Determine the [x, y] coordinate at the center of the cell enclosing the given text.  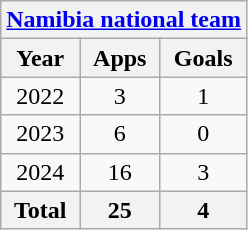
16 [120, 172]
4 [204, 210]
2023 [40, 134]
Goals [204, 58]
Year [40, 58]
1 [204, 96]
Apps [120, 58]
Total [40, 210]
2022 [40, 96]
6 [120, 134]
25 [120, 210]
2024 [40, 172]
0 [204, 134]
Namibia national team [124, 20]
